Pinpoint the cell where the given text exists, returning its (X, Y) midpoint coordinate. 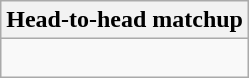
Head-to-head matchup (125, 20)
